Search for the cell housing the specified text and yield its (x, y) center coordinate. 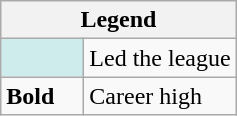
Legend (118, 20)
Led the league (160, 58)
Career high (160, 96)
Bold (42, 96)
